Capture the cell that displays the provided text and extract its (x, y) central coordinate. 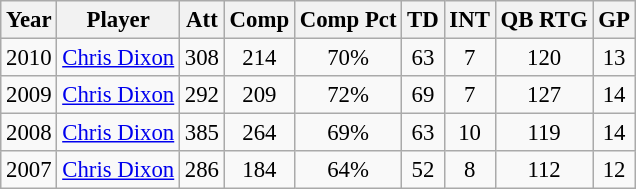
2009 (29, 95)
385 (202, 133)
INT (470, 20)
184 (259, 170)
214 (259, 58)
Comp Pct (348, 20)
264 (259, 133)
286 (202, 170)
119 (544, 133)
Year (29, 20)
2008 (29, 133)
8 (470, 170)
QB RTG (544, 20)
69 (423, 95)
120 (544, 58)
GP (614, 20)
64% (348, 170)
13 (614, 58)
52 (423, 170)
10 (470, 133)
308 (202, 58)
127 (544, 95)
2010 (29, 58)
2007 (29, 170)
112 (544, 170)
292 (202, 95)
70% (348, 58)
12 (614, 170)
Comp (259, 20)
TD (423, 20)
209 (259, 95)
72% (348, 95)
69% (348, 133)
Player (118, 20)
Att (202, 20)
